Identify which cell holds the provided text, then report its [X, Y] central coordinate. 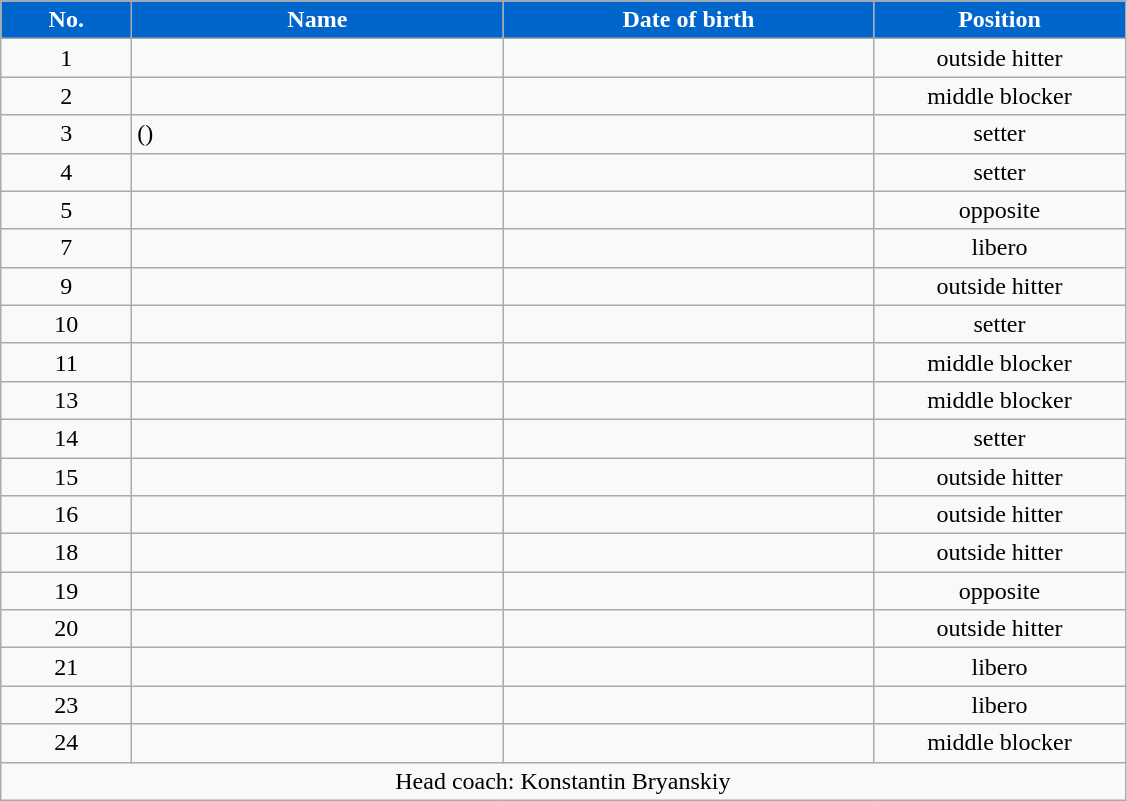
10 [66, 324]
Name [318, 20]
Position [1000, 20]
3 [66, 134]
Head coach: Konstantin Bryanskiy [563, 781]
16 [66, 515]
Date of birth [688, 20]
5 [66, 210]
19 [66, 591]
21 [66, 667]
No. [66, 20]
7 [66, 248]
9 [66, 286]
20 [66, 629]
13 [66, 400]
14 [66, 438]
() [318, 134]
11 [66, 362]
1 [66, 58]
2 [66, 96]
4 [66, 172]
23 [66, 705]
24 [66, 743]
15 [66, 477]
18 [66, 553]
